Return (x, y) of the center of cell containing provided text 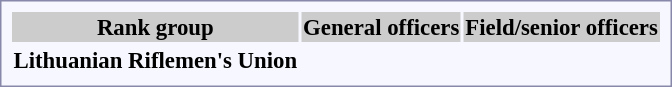
Field/senior officers (562, 27)
Rank group (156, 27)
Lithuanian Riflemen's Union (156, 60)
General officers (382, 27)
